Search for the cell housing the specified text and yield its [X, Y] center coordinate. 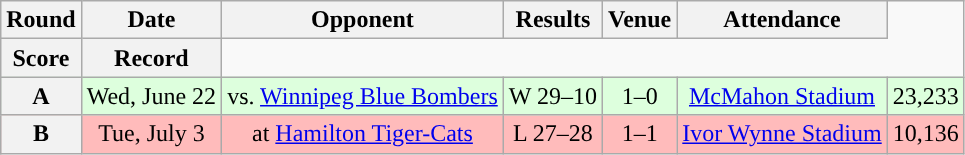
vs. Winnipeg Blue Bombers [363, 96]
Attendance [782, 20]
Date [151, 20]
1–0 [640, 96]
Score [41, 58]
McMahon Stadium [782, 96]
Ivor Wynne Stadium [782, 134]
L 27–28 [552, 134]
23,233 [926, 96]
Venue [640, 20]
Opponent [363, 20]
A [41, 96]
10,136 [926, 134]
1–1 [640, 134]
Record [151, 58]
Results [552, 20]
B [41, 134]
Tue, July 3 [151, 134]
W 29–10 [552, 96]
Wed, June 22 [151, 96]
at Hamilton Tiger-Cats [363, 134]
Round [41, 20]
